Search for the cell housing the specified text and yield its (X, Y) center coordinate. 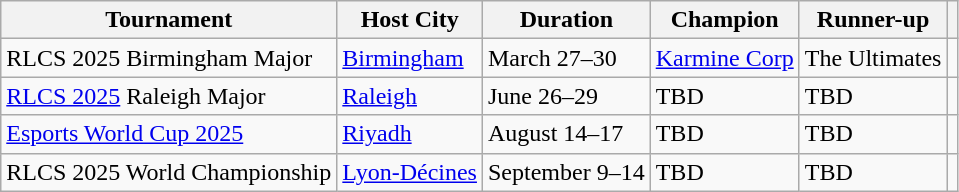
Host City (410, 20)
Lyon-Décines (410, 172)
The Ultimates (873, 58)
Karmine Corp (724, 58)
Tournament (169, 20)
August 14–17 (566, 134)
Raleigh (410, 96)
RLCS 2025 World Championship (169, 172)
Champion (724, 20)
June 26–29 (566, 96)
September 9–14 (566, 172)
Esports World Cup 2025 (169, 134)
RLCS 2025 Birmingham Major (169, 58)
Runner-up (873, 20)
Riyadh (410, 134)
Birmingham (410, 58)
Duration (566, 20)
RLCS 2025 Raleigh Major (169, 96)
March 27–30 (566, 58)
